Provide the (X, Y) coordinate of the cell's center where the given text is located.  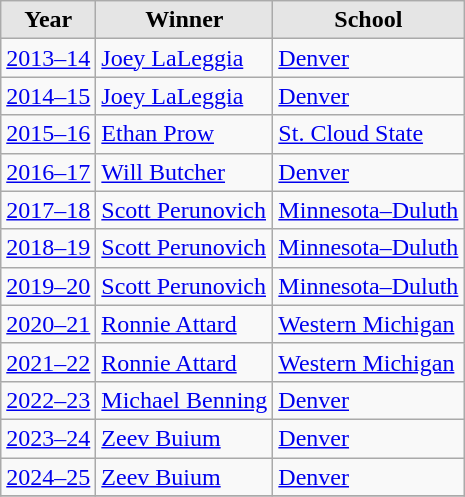
2023–24 (48, 438)
Winner (184, 20)
2021–22 (48, 362)
School (368, 20)
2013–14 (48, 58)
Year (48, 20)
2024–25 (48, 477)
2022–23 (48, 400)
Will Butcher (184, 172)
2016–17 (48, 172)
St. Cloud State (368, 134)
Ethan Prow (184, 134)
2019–20 (48, 286)
Michael Benning (184, 400)
2014–15 (48, 96)
2018–19 (48, 248)
2015–16 (48, 134)
2017–18 (48, 210)
2020–21 (48, 324)
